Extract the [x, y] coordinate from the center of the cell holding the provided text.  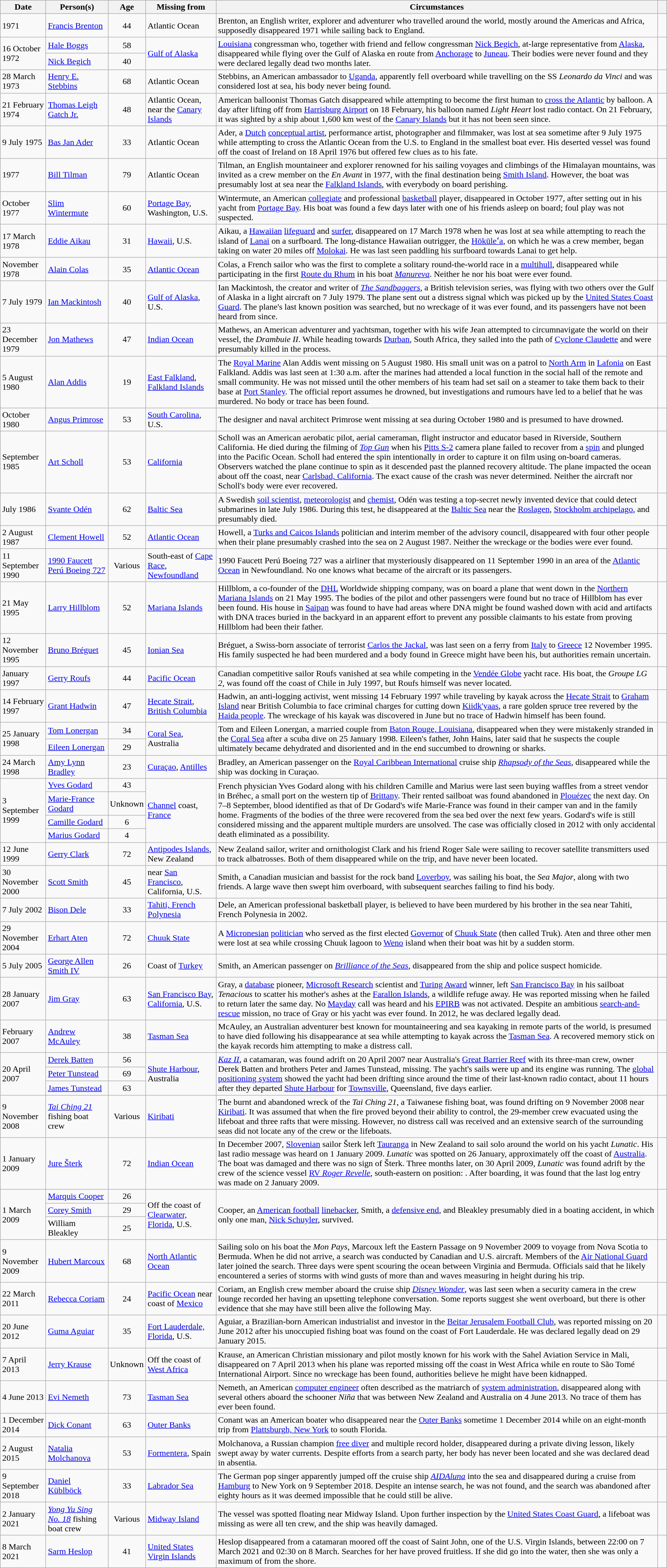
Gerry Clark [77, 854]
2 January 2021 [23, 1518]
Gulf of Alaska [181, 53]
Art Scholl [77, 462]
Erhart Aten [77, 938]
Smith, an American passenger on Brilliance of the Seas, disappeared from the ship and police suspect homicide. [437, 966]
Antipodes Islands, New Zealand [181, 854]
4 June 2013 [23, 1397]
Bruno Bréguet [77, 650]
6 [127, 822]
Formentera, Spain [181, 1453]
9 November 2008 [23, 1117]
near San Francisco, California, U.S. [181, 882]
69 [127, 1074]
1971 [23, 26]
7 April 2013 [23, 1364]
October 1980 [23, 420]
Missing from [181, 7]
19 [127, 382]
25 January 1998 [23, 739]
William Bleakley [77, 1228]
14 February 1997 [23, 706]
Baltic Sea [181, 509]
5 August 1980 [23, 382]
South-east of Cape Race, Newfoundland [181, 565]
Slim Wintermute [77, 208]
23 December 1979 [23, 340]
Kiribati [181, 1117]
1 March 2009 [23, 1215]
Yves Godard [77, 785]
7 July 2002 [23, 910]
17 March 1978 [23, 241]
2 August 1987 [23, 537]
Coral Sea, Australia [181, 739]
16 October 1972 [23, 53]
Derek Batten [77, 1060]
Eileen Lonergan [77, 747]
Jon Mathews [77, 340]
Outer Banks [181, 1425]
29 November 2004 [23, 938]
Rebecca Coriam [77, 1299]
Labrador Sea [181, 1486]
Jim Gray [77, 998]
34 [127, 731]
Ionian Sea [181, 650]
38 [127, 1036]
1990 Faucett Perú Boeing 727 [77, 565]
Hawaii, U.S. [181, 241]
Jure Šterk [77, 1164]
Ian Mackintosh [77, 302]
25 [127, 1228]
Camille Godard [77, 822]
Eddie Aikau [77, 241]
Pacific Ocean near coast of Mexico [181, 1299]
2 August 2015 [23, 1453]
Circumstances [437, 7]
Dele, an American professional basketball player, is believed to have been murdered by his brother in the sea near Tahiti, French Polynesia in 2002. [437, 910]
Pacific Ocean [181, 678]
September 1985 [23, 462]
Tai Ching 21 fishing boat crew [77, 1117]
Hale Boggs [77, 45]
James Tunstead [77, 1088]
56 [127, 1060]
24 [127, 1299]
The designer and naval architect Primrose went missing at sea during October 1980 and is presumed to have drowned. [437, 420]
Curaçao, Antilles [181, 767]
22 March 2011 [23, 1299]
Alan Addis [77, 382]
20 June 2012 [23, 1331]
Corey Smith [77, 1210]
Sarm Heslop [77, 1551]
Bill Tilman [77, 175]
Portage Bay, Washington, U.S. [181, 208]
San Francisco Bay, California, U.S. [181, 998]
Person(s) [77, 7]
Francis Brenton [77, 26]
7 July 1979 [23, 302]
4 [127, 835]
Alain Colas [77, 269]
Channel coast, France [181, 810]
Date [23, 7]
Svante Odén [77, 509]
Bison Dele [77, 910]
North Atlantic Ocean [181, 1261]
9 July 1975 [23, 142]
Clement Howell [77, 537]
Yong Yu Sing No. 18 fishing boat crew [77, 1518]
1977 [23, 175]
Tahiti, French Polynesia [181, 910]
Gulf of Alaska, U.S. [181, 302]
Off the coast of Clearwater, Florida, U.S. [181, 1215]
Bas Jan Ader [77, 142]
Grant Hadwin [77, 706]
30 November 2000 [23, 882]
43 [127, 785]
41 [127, 1551]
Henry E. Stebbins [77, 81]
Midway Island [181, 1518]
East Falkland, Falkland Islands [181, 382]
Scott Smith [77, 882]
9 September 2018 [23, 1486]
Atlantic Ocean, near the Canary Islands [181, 109]
July 1986 [23, 509]
23 [127, 767]
February 2007 [23, 1036]
21 February 1974 [23, 109]
20 April 2007 [23, 1074]
Peter Tunstead [77, 1074]
November 1978 [23, 269]
Marie-France Godard [77, 804]
31 [127, 241]
George Allen Smith IV [77, 966]
Guma Aguiar [77, 1331]
Hecate Strait, British Columbia [181, 706]
Andrew McAuley [77, 1036]
3 September 1999 [23, 810]
12 June 1999 [23, 854]
California [181, 462]
Thomas Leigh Gatch Jr. [77, 109]
Jerry Krause [77, 1364]
5 July 2005 [23, 966]
Fort Lauderdale, Florida, U.S. [181, 1331]
Hubert Marcoux [77, 1261]
9 November 2009 [23, 1261]
Evi Nemeth [77, 1397]
Age [127, 7]
South Carolina, U.S. [181, 420]
73 [127, 1397]
Chuuk State [181, 938]
12 November 1995 [23, 650]
48 [127, 109]
October 1977 [23, 208]
Shute Harbour, Australia [181, 1074]
Tom Lonergan [77, 731]
1 January 2009 [23, 1164]
62 [127, 509]
Angus Primrose [77, 420]
1 December 2014 [23, 1425]
58 [127, 45]
Larry Hillblom [77, 607]
28 January 2007 [23, 998]
Amy Lynn Bradley [77, 767]
Nick Begich [77, 62]
Mariana Islands [181, 607]
24 March 1998 [23, 767]
28 March 1973 [23, 81]
Marius Godard [77, 835]
Natalia Molchanova [77, 1453]
Off the coast of West Africa [181, 1364]
21 May 1995 [23, 607]
United States Virgin Islands [181, 1551]
Gerry Roufs [77, 678]
60 [127, 208]
79 [127, 175]
Dick Conant [77, 1425]
Daniel Küblböck [77, 1486]
Marquis Cooper [77, 1196]
8 March 2021 [23, 1551]
Coast of Turkey [181, 966]
January 1997 [23, 678]
11 September 1990 [23, 565]
